Detect which cell encompasses the target text, then output its [x, y] center coordinate. 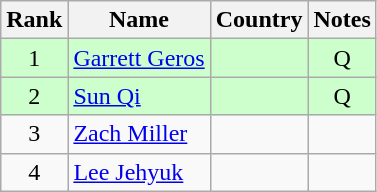
Notes [342, 20]
Sun Qi [139, 96]
2 [34, 96]
4 [34, 172]
1 [34, 58]
Zach Miller [139, 134]
Name [139, 20]
Lee Jehyuk [139, 172]
3 [34, 134]
Country [259, 20]
Rank [34, 20]
Garrett Geros [139, 58]
